Identify which cell holds the provided text, then report its (X, Y) central coordinate. 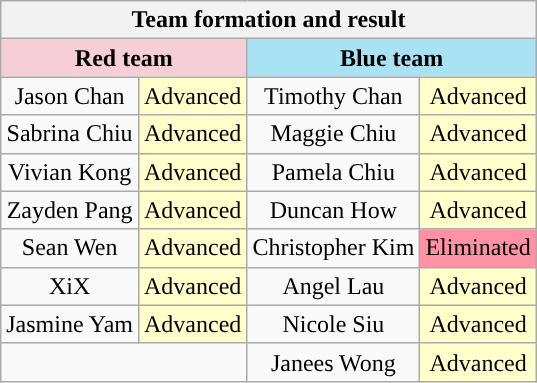
Timothy Chan (334, 96)
Vivian Kong (70, 172)
Zayden Pang (70, 210)
Blue team (392, 58)
Maggie Chiu (334, 134)
Nicole Siu (334, 324)
Sabrina Chiu (70, 134)
Red team (124, 58)
Pamela Chiu (334, 172)
Christopher Kim (334, 248)
Sean Wen (70, 248)
XiX (70, 286)
Duncan How (334, 210)
Janees Wong (334, 362)
Jasmine Yam (70, 324)
Team formation and result (269, 20)
Angel Lau (334, 286)
Jason Chan (70, 96)
Eliminated (478, 248)
